Find where the given text appears and provide that cell's center as [x, y] coordinate. 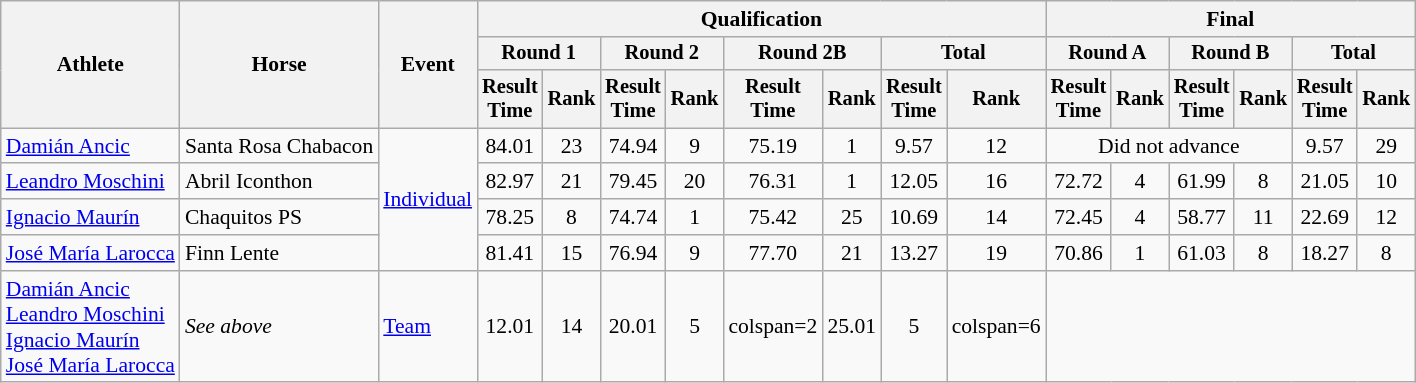
77.70 [772, 253]
Athlete [90, 64]
74.74 [633, 217]
Final [1230, 19]
Santa Rosa Chabacon [279, 146]
Chaquitos PS [279, 217]
11 [1263, 217]
José María Larocca [90, 253]
10 [1386, 182]
76.31 [772, 182]
Round A [1108, 54]
20.01 [633, 327]
16 [996, 182]
21.05 [1325, 182]
18.27 [1325, 253]
Event [428, 64]
Round B [1230, 54]
12.05 [914, 182]
Round 1 [538, 54]
72.72 [1079, 182]
Round 2 [662, 54]
Damián AncicLeandro MoschiniIgnacio MaurínJosé María Larocca [90, 327]
Damián Ancic [90, 146]
75.19 [772, 146]
15 [572, 253]
25 [852, 217]
Round 2B [802, 54]
25.01 [852, 327]
72.45 [1079, 217]
84.01 [510, 146]
78.25 [510, 217]
61.99 [1202, 182]
Leandro Moschini [90, 182]
Finn Lente [279, 253]
81.41 [510, 253]
10.69 [914, 217]
Horse [279, 64]
61.03 [1202, 253]
Individual [428, 199]
13.27 [914, 253]
82.97 [510, 182]
colspan=6 [996, 327]
12.01 [510, 327]
79.45 [633, 182]
58.77 [1202, 217]
75.42 [772, 217]
22.69 [1325, 217]
Team [428, 327]
76.94 [633, 253]
See above [279, 327]
29 [1386, 146]
20 [695, 182]
23 [572, 146]
Did not advance [1169, 146]
Abril Iconthon [279, 182]
colspan=2 [772, 327]
19 [996, 253]
Qualification [762, 19]
Ignacio Maurín [90, 217]
70.86 [1079, 253]
74.94 [633, 146]
